Determine the [x, y] coordinate at the center of the cell enclosing the given text.  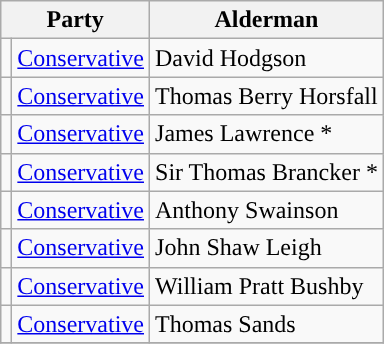
Party [76, 20]
Alderman [267, 20]
James Lawrence * [267, 134]
Anthony Swainson [267, 210]
Thomas Berry Horsfall [267, 96]
Sir Thomas Brancker * [267, 172]
Thomas Sands [267, 324]
William Pratt Bushby [267, 286]
John Shaw Leigh [267, 248]
David Hodgson [267, 58]
